Identify which cell holds the provided text, then report its (X, Y) central coordinate. 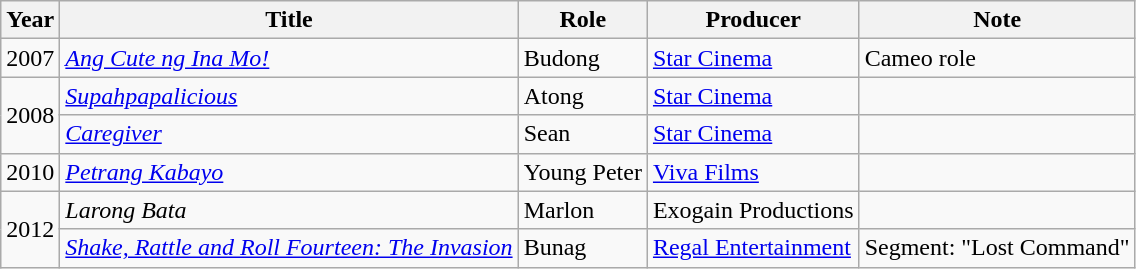
Cameo role (997, 58)
Sean (582, 134)
Year (30, 20)
Bunag (582, 248)
Exogain Productions (753, 210)
Atong (582, 96)
2010 (30, 172)
Budong (582, 58)
2012 (30, 229)
Viva Films (753, 172)
Petrang Kabayo (289, 172)
Shake, Rattle and Roll Fourteen: The Invasion (289, 248)
Regal Entertainment (753, 248)
Caregiver (289, 134)
2007 (30, 58)
Role (582, 20)
Producer (753, 20)
Ang Cute ng Ina Mo! (289, 58)
Supahpapalicious (289, 96)
Young Peter (582, 172)
Note (997, 20)
Marlon (582, 210)
Larong Bata (289, 210)
2008 (30, 115)
Title (289, 20)
Segment: "Lost Command" (997, 248)
